Search for the cell housing the specified text and yield its [x, y] center coordinate. 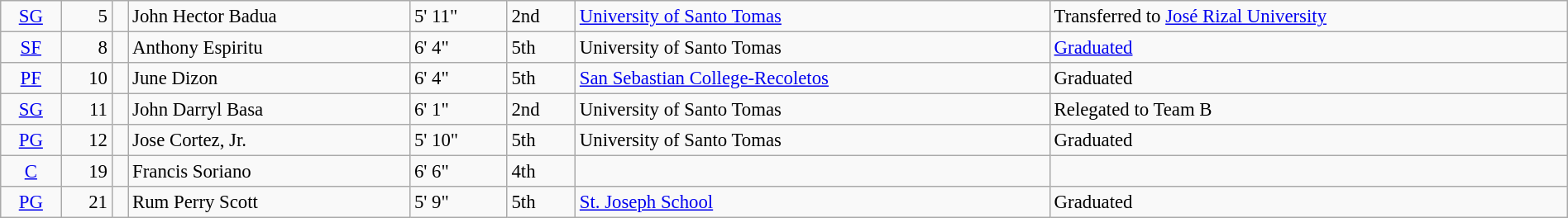
Rum Perry Scott [270, 202]
5' 11" [459, 17]
Anthony Espiritu [270, 48]
San Sebastian College-Recoletos [813, 78]
Relegated to Team B [1308, 110]
5' 10" [459, 140]
6' 1" [459, 110]
SF [31, 48]
Transferred to José Rizal University [1308, 17]
John Darryl Basa [270, 110]
12 [86, 140]
5' 9" [459, 202]
21 [86, 202]
Francis Soriano [270, 172]
St. Joseph School [813, 202]
John Hector Badua [270, 17]
C [31, 172]
11 [86, 110]
PF [31, 78]
10 [86, 78]
Jose Cortez, Jr. [270, 140]
19 [86, 172]
June Dizon [270, 78]
8 [86, 48]
4th [541, 172]
6' 6" [459, 172]
5 [86, 17]
